Detect which cell encompasses the target text, then output its (x, y) center coordinate. 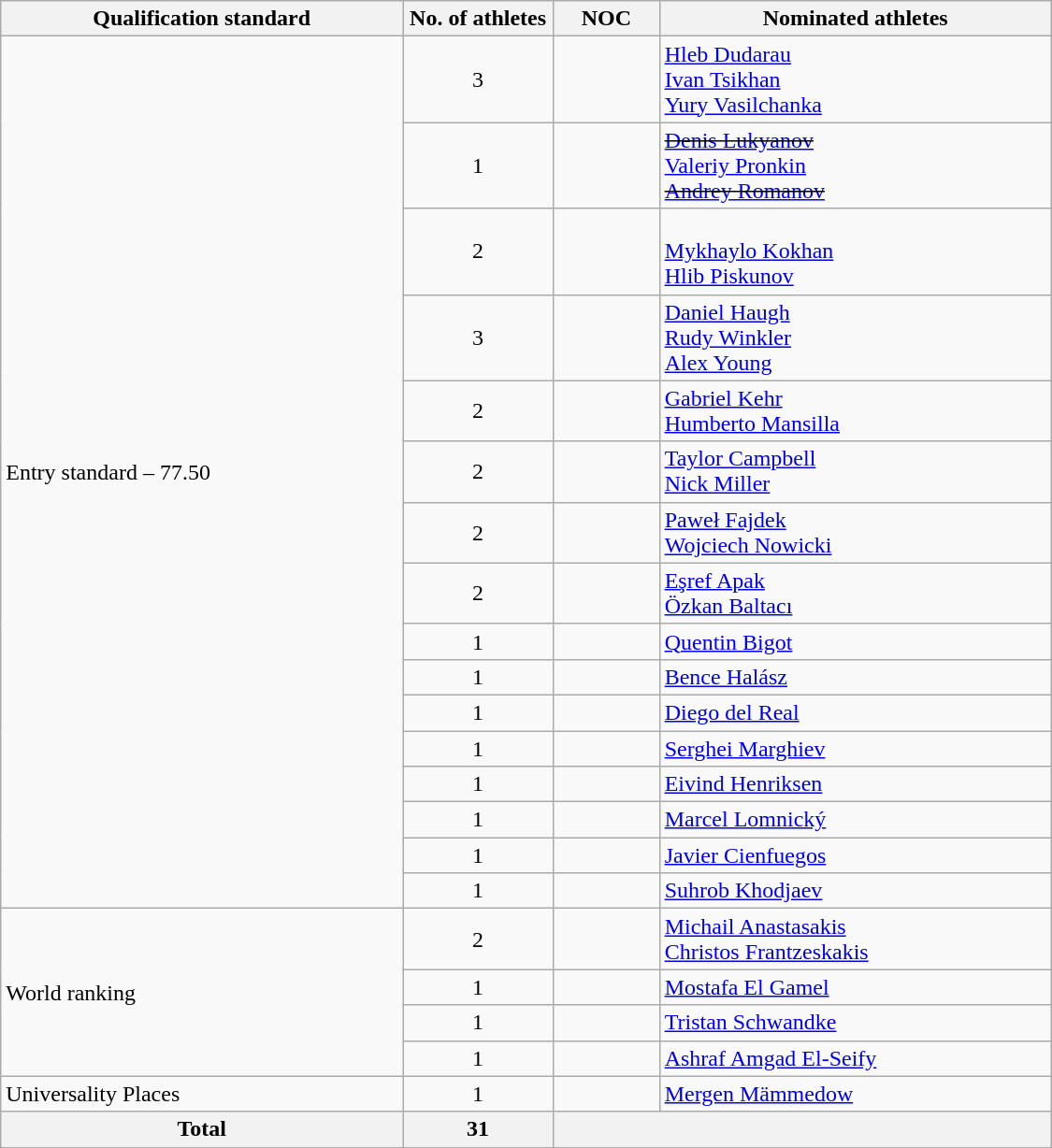
Paweł FajdekWojciech Nowicki (855, 533)
Suhrob Khodjaev (855, 891)
Diego del Real (855, 712)
Bence Halász (855, 677)
Qualification standard (202, 19)
No. of athletes (479, 19)
Mykhaylo KokhanHlib Piskunov (855, 251)
NOC (607, 19)
Nominated athletes (855, 19)
Hleb DudarauIvan TsikhanYury Vasilchanka (855, 79)
Ashraf Amgad El-Seify (855, 1058)
Quentin Bigot (855, 641)
Serghei Marghiev (855, 749)
World ranking (202, 993)
Denis LukyanovValeriy Pronkin Andrey Romanov (855, 165)
Entry standard – 77.50 (202, 473)
31 (479, 1129)
Marcel Lomnický (855, 820)
Eivind Henriksen (855, 784)
Universality Places (202, 1094)
Javier Cienfuegos (855, 855)
Daniel HaughRudy WinklerAlex Young (855, 337)
Michail AnastasakisChristos Frantzeskakis (855, 939)
Tristan Schwandke (855, 1023)
Mostafa El Gamel (855, 987)
Total (202, 1129)
Mergen Mämmedow (855, 1094)
Gabriel KehrHumberto Mansilla (855, 411)
Eşref ApakÖzkan Baltacı (855, 593)
Taylor CampbellNick Miller (855, 471)
